Scan for the cell matching the given text and deliver its [X, Y] coordinate at center. 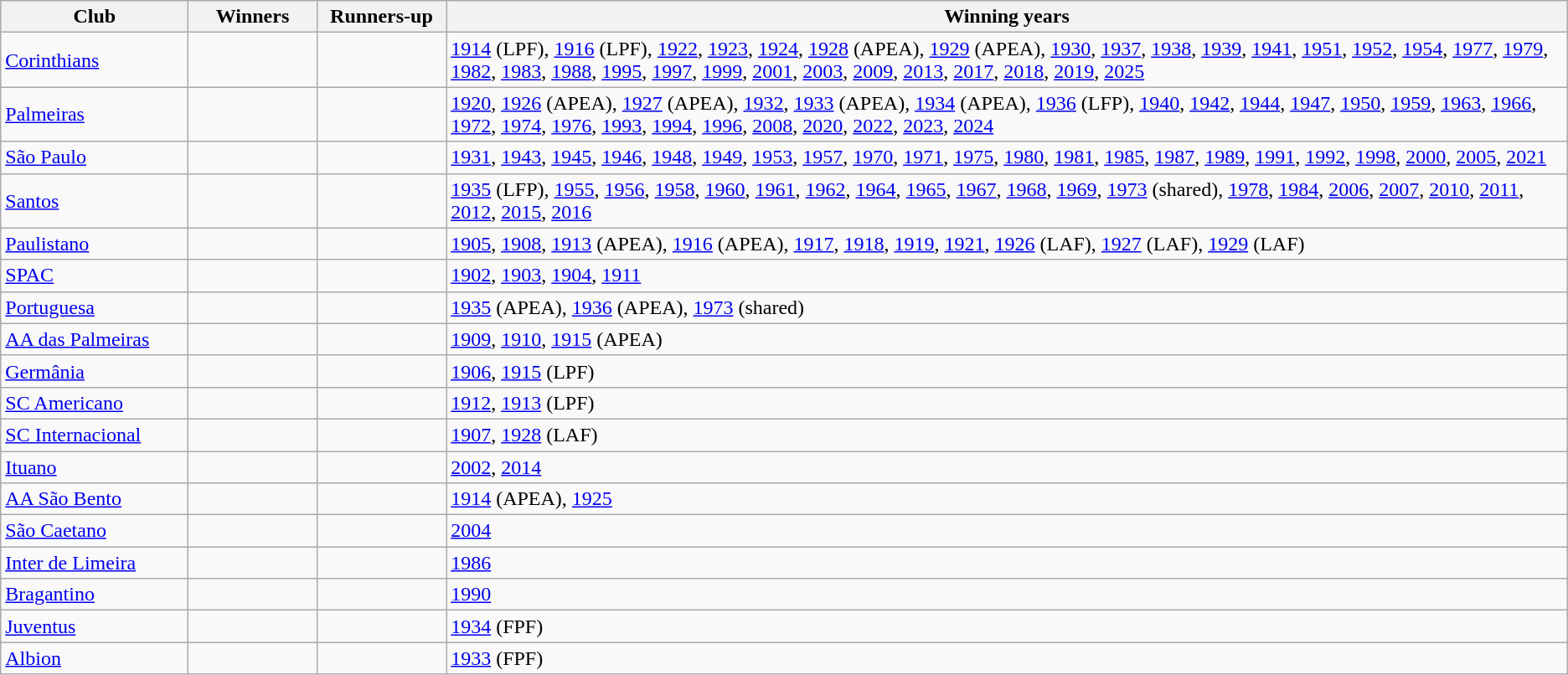
AA das Palmeiras [95, 339]
1909, 1910, 1915 (APEA) [1007, 339]
1934 (FPF) [1007, 626]
Juventus [95, 626]
1905, 1908, 1913 (APEA), 1916 (APEA), 1917, 1918, 1919, 1921, 1926 (LAF), 1927 (LAF), 1929 (LAF) [1007, 244]
1990 [1007, 595]
1933 (FPF) [1007, 658]
Runners-up [381, 17]
1906, 1915 (LPF) [1007, 371]
1914 (APEA), 1925 [1007, 499]
1902, 1903, 1904, 1911 [1007, 276]
SC Americano [95, 403]
Portuguesa [95, 307]
1935 (LFP), 1955, 1956, 1958, 1960, 1961, 1962, 1964, 1965, 1967, 1968, 1969, 1973 (shared), 1978, 1984, 2006, 2007, 2010, 2011, 2012, 2015, 2016 [1007, 201]
AA São Bento [95, 499]
Inter de Limeira [95, 563]
Winners [253, 17]
1935 (APEA), 1936 (APEA), 1973 (shared) [1007, 307]
Germânia [95, 371]
2002, 2014 [1007, 466]
SPAC [95, 276]
São Paulo [95, 157]
1907, 1928 (LAF) [1007, 435]
SC Internacional [95, 435]
Santos [95, 201]
Corinthians [95, 60]
1912, 1913 (LPF) [1007, 403]
2004 [1007, 531]
São Caetano [95, 531]
1931, 1943, 1945, 1946, 1948, 1949, 1953, 1957, 1970, 1971, 1975, 1980, 1981, 1985, 1987, 1989, 1991, 1992, 1998, 2000, 2005, 2021 [1007, 157]
Ituano [95, 466]
Bragantino [95, 595]
Club [95, 17]
Paulistano [95, 244]
Palmeiras [95, 114]
1986 [1007, 563]
Winning years [1007, 17]
Albion [95, 658]
